Search for the cell housing the specified text and yield its (X, Y) center coordinate. 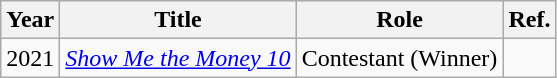
Show Me the Money 10 (178, 58)
Ref. (530, 20)
Contestant (Winner) (400, 58)
Year (30, 20)
Title (178, 20)
2021 (30, 58)
Role (400, 20)
